Return [X, Y] of the center of cell containing provided text 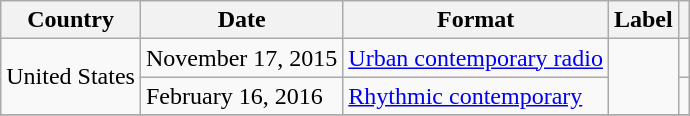
United States [71, 77]
Rhythmic contemporary [476, 96]
Urban contemporary radio [476, 58]
February 16, 2016 [241, 96]
November 17, 2015 [241, 58]
Format [476, 20]
Date [241, 20]
Country [71, 20]
Label [643, 20]
